Return the [x, y] coordinate for the center point of the cell that contains the specified text.  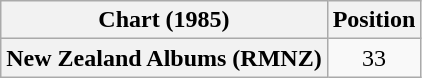
Position [374, 20]
New Zealand Albums (RMNZ) [164, 58]
Chart (1985) [164, 20]
33 [374, 58]
